Search for the cell housing the specified text and yield its [x, y] center coordinate. 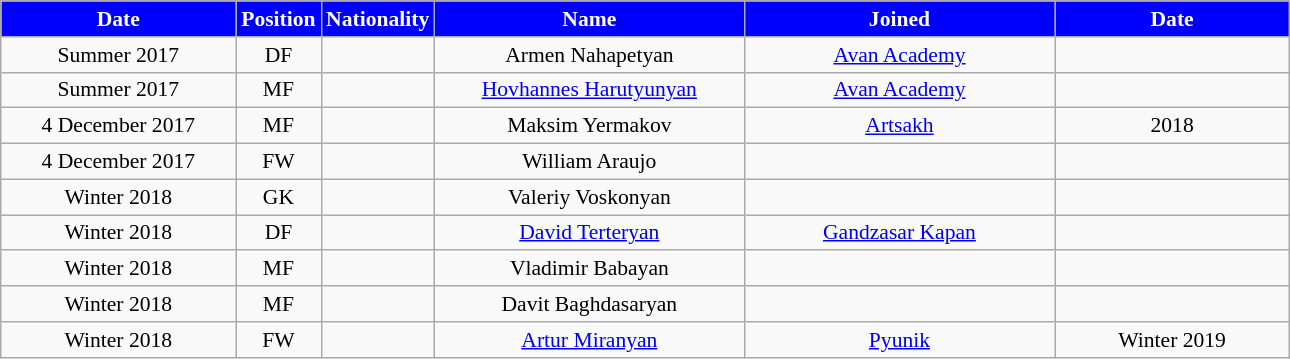
David Terteryan [589, 233]
Vladimir Babayan [589, 269]
Maksim Yermakov [589, 126]
Artsakh [899, 126]
Artur Miranyan [589, 340]
2018 [1172, 126]
Winter 2019 [1172, 340]
Pyunik [899, 340]
Armen Nahapetyan [589, 55]
Valeriy Voskonyan [589, 197]
Name [589, 19]
Gandzasar Kapan [899, 233]
Davit Baghdasaryan [589, 304]
Nationality [378, 19]
GK [278, 197]
William Araujo [589, 162]
Hovhannes Harutyunyan [589, 90]
Joined [899, 19]
Position [278, 19]
